Output the [x, y] coordinate of the center of the cell containing the given text.  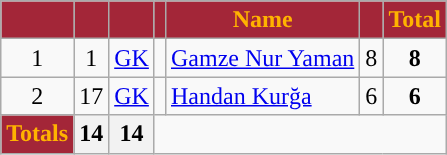
17 [92, 96]
Total [415, 20]
Handan Kurğa [262, 96]
Gamze Nur Yaman [262, 58]
Totals [38, 134]
Name [262, 20]
2 [38, 96]
